Pinpoint the cell where the given text exists, returning its (x, y) midpoint coordinate. 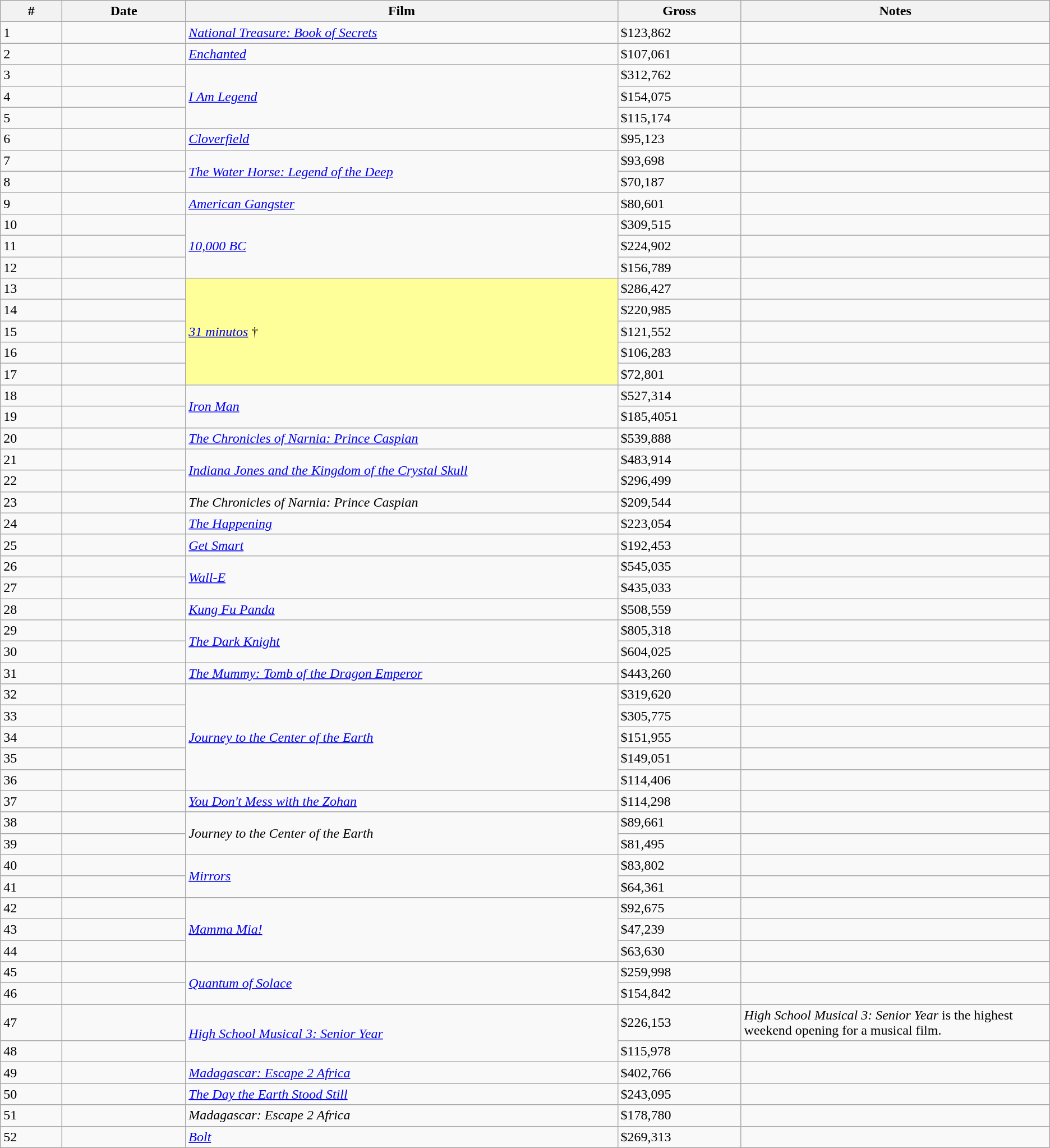
30 (31, 652)
15 (31, 332)
52 (31, 1137)
$151,955 (679, 737)
21 (31, 460)
$269,313 (679, 1137)
Indiana Jones and the Kingdom of the Crystal Skull (402, 470)
$545,035 (679, 566)
16 (31, 353)
13 (31, 289)
26 (31, 566)
$226,153 (679, 1022)
11 (31, 246)
49 (31, 1073)
24 (31, 524)
$63,630 (679, 951)
7 (31, 160)
$220,985 (679, 310)
$115,978 (679, 1051)
American Gangster (402, 203)
$70,187 (679, 182)
$443,260 (679, 673)
18 (31, 396)
10,000 BC (402, 246)
$243,095 (679, 1094)
$305,775 (679, 716)
$224,902 (679, 246)
22 (31, 481)
27 (31, 587)
37 (31, 801)
$527,314 (679, 396)
The Mummy: Tomb of the Dragon Emperor (402, 673)
2 (31, 54)
Mirrors (402, 876)
$259,998 (679, 972)
$209,544 (679, 502)
Iron Man (402, 406)
$80,601 (679, 203)
$185,4051 (679, 417)
20 (31, 438)
$604,025 (679, 652)
1 (31, 33)
31 (31, 673)
$106,283 (679, 353)
$64,361 (679, 887)
46 (31, 994)
$319,620 (679, 695)
$115,174 (679, 118)
$312,762 (679, 75)
28 (31, 609)
$47,239 (679, 929)
48 (31, 1051)
Gross (679, 11)
35 (31, 759)
$93,698 (679, 160)
The Water Horse: Legend of the Deep (402, 171)
$402,766 (679, 1073)
14 (31, 310)
The Day the Earth Stood Still (402, 1094)
$81,495 (679, 844)
$435,033 (679, 587)
$123,862 (679, 33)
$296,499 (679, 481)
44 (31, 951)
$95,123 (679, 139)
42 (31, 908)
12 (31, 268)
Wall-E (402, 577)
$72,801 (679, 374)
51 (31, 1115)
$149,051 (679, 759)
$309,515 (679, 224)
$114,406 (679, 780)
$178,780 (679, 1115)
25 (31, 545)
High School Musical 3: Senior Year (402, 1034)
$192,453 (679, 545)
Date (124, 11)
41 (31, 887)
36 (31, 780)
9 (31, 203)
$156,789 (679, 268)
5 (31, 118)
Film (402, 11)
$83,802 (679, 865)
38 (31, 823)
31 minutos † (402, 332)
You Don't Mess with the Zohan (402, 801)
39 (31, 844)
$223,054 (679, 524)
# (31, 11)
High School Musical 3: Senior Year is the highest weekend opening for a musical film. (895, 1022)
$92,675 (679, 908)
45 (31, 972)
10 (31, 224)
Quantum of Solace (402, 983)
23 (31, 502)
$286,427 (679, 289)
Bolt (402, 1137)
Get Smart (402, 545)
$483,914 (679, 460)
$154,075 (679, 97)
8 (31, 182)
Kung Fu Panda (402, 609)
3 (31, 75)
$121,552 (679, 332)
33 (31, 716)
47 (31, 1022)
I Am Legend (402, 97)
Notes (895, 11)
32 (31, 695)
The Happening (402, 524)
17 (31, 374)
$107,061 (679, 54)
Enchanted (402, 54)
50 (31, 1094)
$114,298 (679, 801)
6 (31, 139)
Cloverfield (402, 139)
Mamma Mia! (402, 929)
40 (31, 865)
19 (31, 417)
$508,559 (679, 609)
4 (31, 97)
$539,888 (679, 438)
43 (31, 929)
29 (31, 631)
The Dark Knight (402, 641)
$154,842 (679, 994)
$805,318 (679, 631)
34 (31, 737)
National Treasure: Book of Secrets (402, 33)
$89,661 (679, 823)
